Detect which cell encompasses the target text, then output its (x, y) center coordinate. 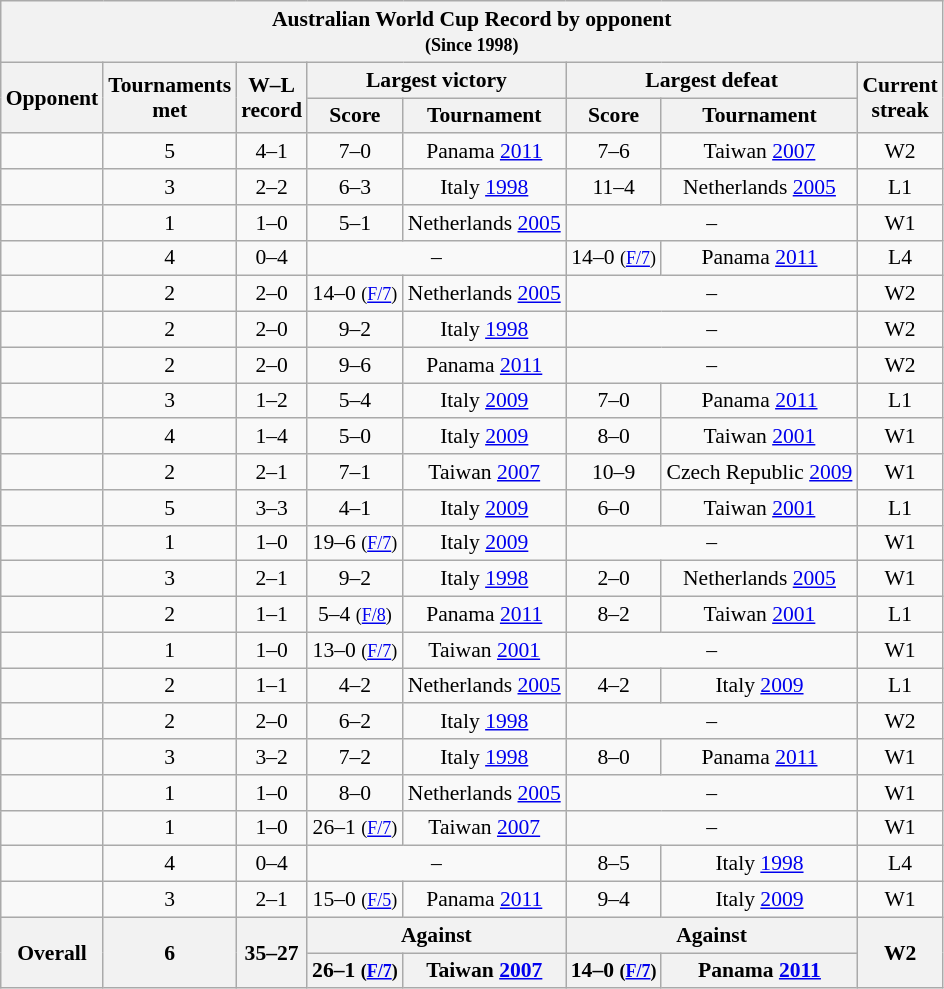
5–4 (355, 401)
3–2 (272, 757)
3–3 (272, 508)
Opponent (52, 98)
Australian World Cup Record by opponent(Since 1998) (472, 32)
15–0 (F/5) (355, 900)
Currentstreak (900, 98)
6–2 (355, 722)
19–6 (F/7) (355, 543)
13–0 (F/7) (355, 650)
9–4 (614, 900)
35–27 (272, 952)
Czech Republic 2009 (759, 472)
9–6 (355, 365)
5–1 (355, 223)
6–3 (355, 187)
6 (170, 952)
W–Lrecord (272, 98)
Largest victory (436, 80)
5–4 (F/8) (355, 615)
Largest defeat (712, 80)
5–0 (355, 437)
2–2 (272, 187)
1–2 (272, 401)
10–9 (614, 472)
6–0 (614, 508)
1–4 (272, 437)
Overall (52, 952)
7–1 (355, 472)
8–2 (614, 615)
7–6 (614, 152)
8–5 (614, 864)
7–2 (355, 757)
Tournamentsmet (170, 98)
11–4 (614, 187)
